Capture the cell that displays the provided text and extract its (x, y) central coordinate. 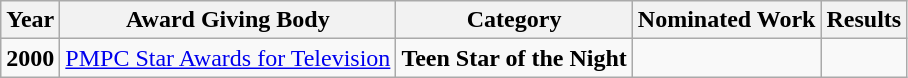
Teen Star of the Night (514, 58)
2000 (30, 58)
Category (514, 20)
Nominated Work (726, 20)
Results (864, 20)
PMPC Star Awards for Television (228, 58)
Award Giving Body (228, 20)
Year (30, 20)
